Pinpoint the cell where the given text exists, returning its [x, y] midpoint coordinate. 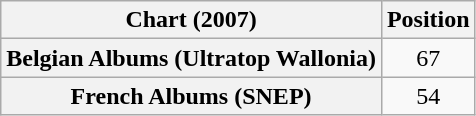
Chart (2007) [192, 20]
Belgian Albums (Ultratop Wallonia) [192, 58]
French Albums (SNEP) [192, 96]
54 [428, 96]
Position [428, 20]
67 [428, 58]
